Determine the [x, y] coordinate at the center of the cell enclosing the given text.  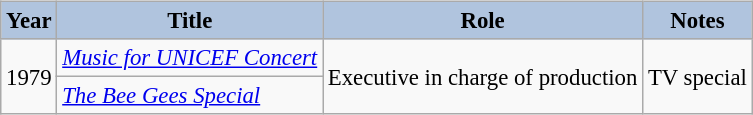
1979 [29, 76]
Role [482, 21]
Title [190, 21]
Music for UNICEF Concert [190, 58]
TV special [698, 76]
Year [29, 21]
Notes [698, 21]
Executive in charge of production [482, 76]
The Bee Gees Special [190, 96]
